Find where the given text appears and provide that cell's center as [X, Y] coordinate. 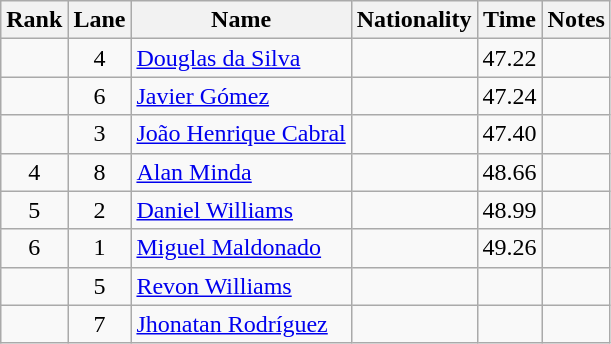
49.26 [510, 248]
Revon Williams [241, 286]
48.99 [510, 210]
Nationality [414, 20]
47.24 [510, 96]
Name [241, 20]
Javier Gómez [241, 96]
48.66 [510, 172]
47.22 [510, 58]
2 [100, 210]
1 [100, 248]
Alan Minda [241, 172]
7 [100, 324]
Douglas da Silva [241, 58]
Daniel Williams [241, 210]
8 [100, 172]
Rank [34, 20]
3 [100, 134]
Jhonatan Rodríguez [241, 324]
Lane [100, 20]
João Henrique Cabral [241, 134]
Notes [576, 20]
Miguel Maldonado [241, 248]
47.40 [510, 134]
Time [510, 20]
